Capture the cell that displays the provided text and extract its (X, Y) central coordinate. 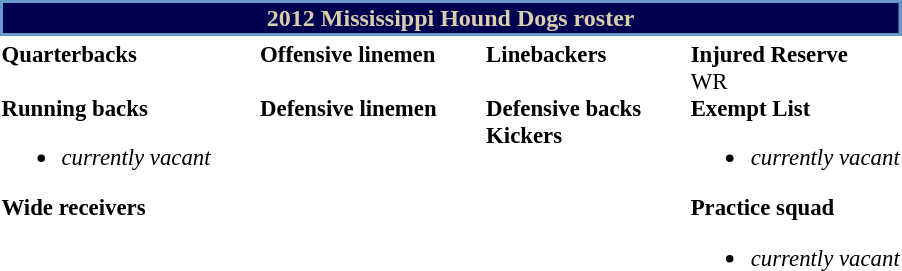
2012 Mississippi Hound Dogs roster (450, 18)
